Scan for the cell matching the given text and deliver its [x, y] coordinate at center. 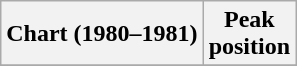
Peakposition [249, 34]
Chart (1980–1981) [102, 34]
